Provide the [X, Y] coordinate of the cell's center where the given text is located.  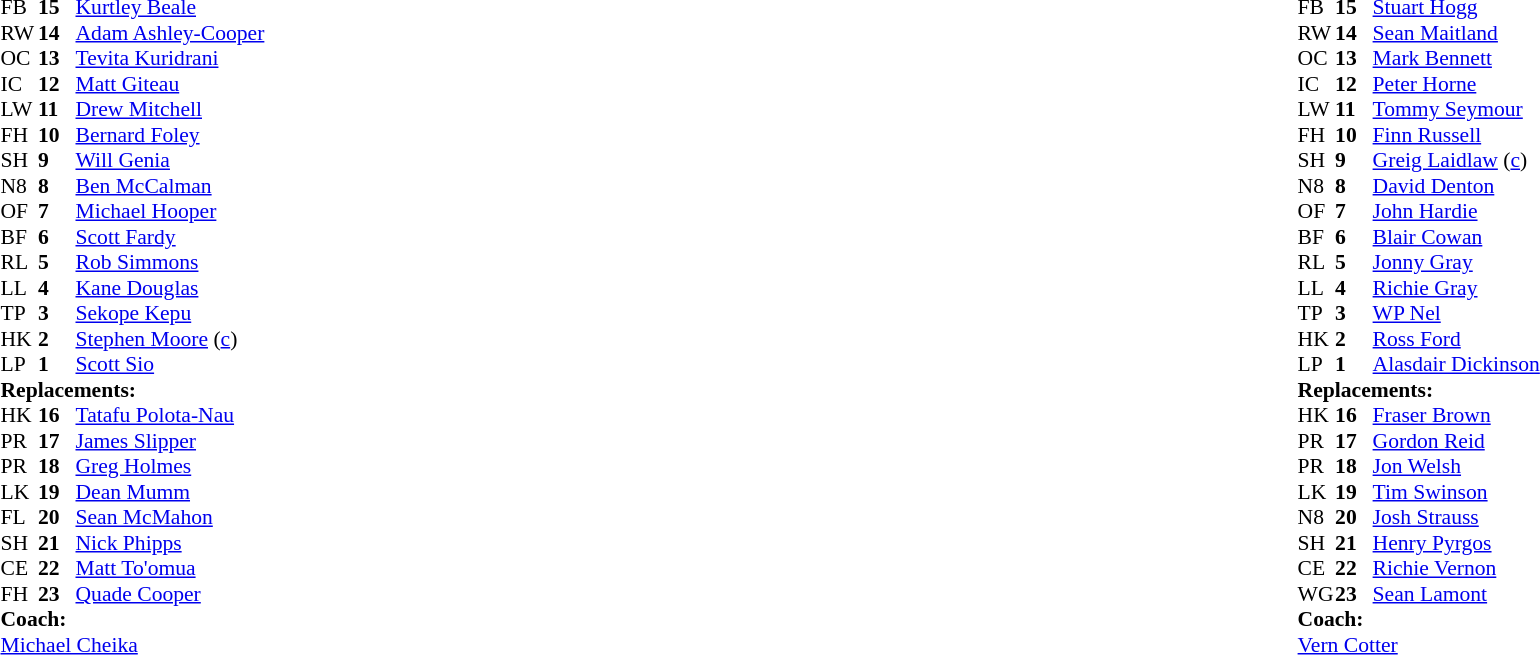
Mark Bennett [1456, 59]
Scott Fardy [170, 237]
Matt To'omua [170, 569]
Drew Mitchell [170, 109]
Greig Laidlaw (c) [1456, 161]
Peter Horne [1456, 84]
Bernard Foley [170, 135]
Michael Hooper [170, 211]
Kane Douglas [170, 288]
Tim Swinson [1456, 492]
Ross Ford [1456, 339]
James Slipper [170, 441]
Sekope Kepu [170, 313]
Richie Vernon [1456, 569]
Sean McMahon [170, 517]
Greg Holmes [170, 467]
Finn Russell [1456, 135]
Adam Ashley-Cooper [170, 33]
FL [19, 517]
Tevita Kuridrani [170, 59]
Quade Cooper [170, 594]
Stephen Moore (c) [170, 339]
Blair Cowan [1456, 237]
Dean Mumm [170, 492]
Tatafu Polota-Nau [170, 415]
Rob Simmons [170, 263]
Alasdair Dickinson [1456, 365]
WG [1317, 594]
Josh Strauss [1456, 517]
Richie Gray [1456, 288]
Gordon Reid [1456, 441]
Will Genia [170, 161]
Matt Giteau [170, 84]
Tommy Seymour [1456, 109]
Sean Lamont [1456, 594]
Jon Welsh [1456, 467]
Scott Sio [170, 365]
Jonny Gray [1456, 263]
Sean Maitland [1456, 33]
David Denton [1456, 186]
WP Nel [1456, 313]
Henry Pyrgos [1456, 543]
John Hardie [1456, 211]
Fraser Brown [1456, 415]
Ben McCalman [170, 186]
Nick Phipps [170, 543]
